For the text-containing cell, return its midpoint in [X, Y] coordinate format. 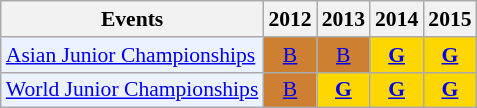
2013 [344, 19]
2012 [290, 19]
2014 [396, 19]
World Junior Championships [132, 90]
Events [132, 19]
2015 [450, 19]
Asian Junior Championships [132, 55]
